For the text-containing cell, return its midpoint in [x, y] coordinate format. 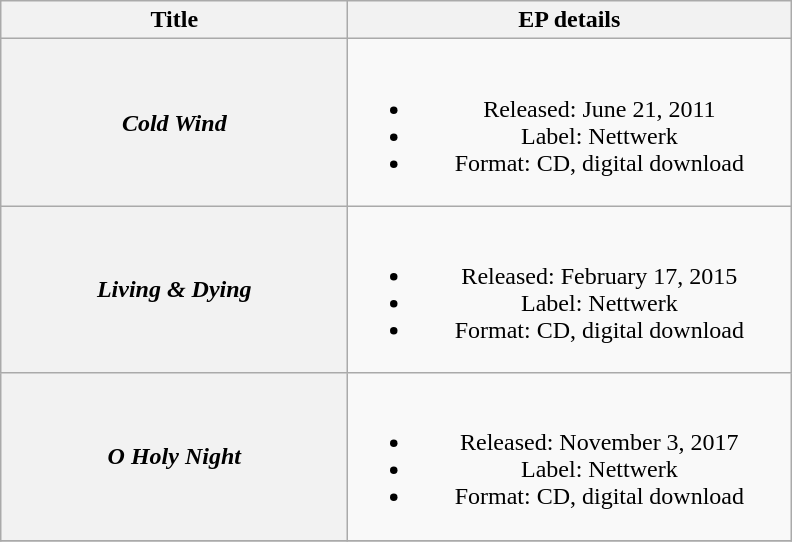
O Holy Night [174, 456]
Released: November 3, 2017Label: NettwerkFormat: CD, digital download [570, 456]
Living & Dying [174, 290]
EP details [570, 20]
Released: June 21, 2011Label: NettwerkFormat: CD, digital download [570, 122]
Cold Wind [174, 122]
Released: February 17, 2015Label: NettwerkFormat: CD, digital download [570, 290]
Title [174, 20]
